From the cell containing the given text, extract its center point as [X, Y] coordinate. 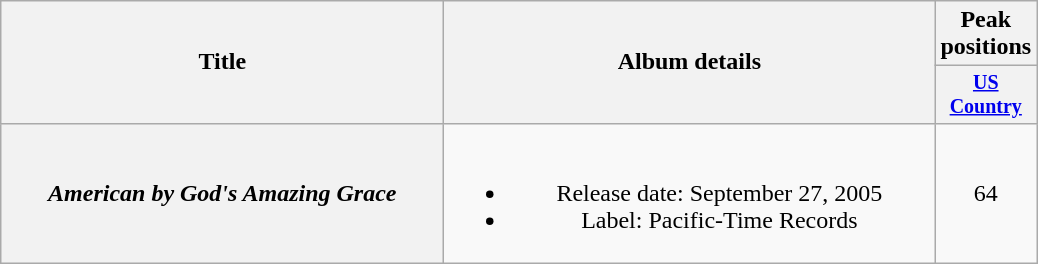
US Country [986, 94]
American by God's Amazing Grace [222, 193]
Release date: September 27, 2005Label: Pacific-Time Records [690, 193]
Album details [690, 62]
Peak positions [986, 34]
64 [986, 193]
Title [222, 62]
